Identify which cell holds the provided text, then report its [x, y] central coordinate. 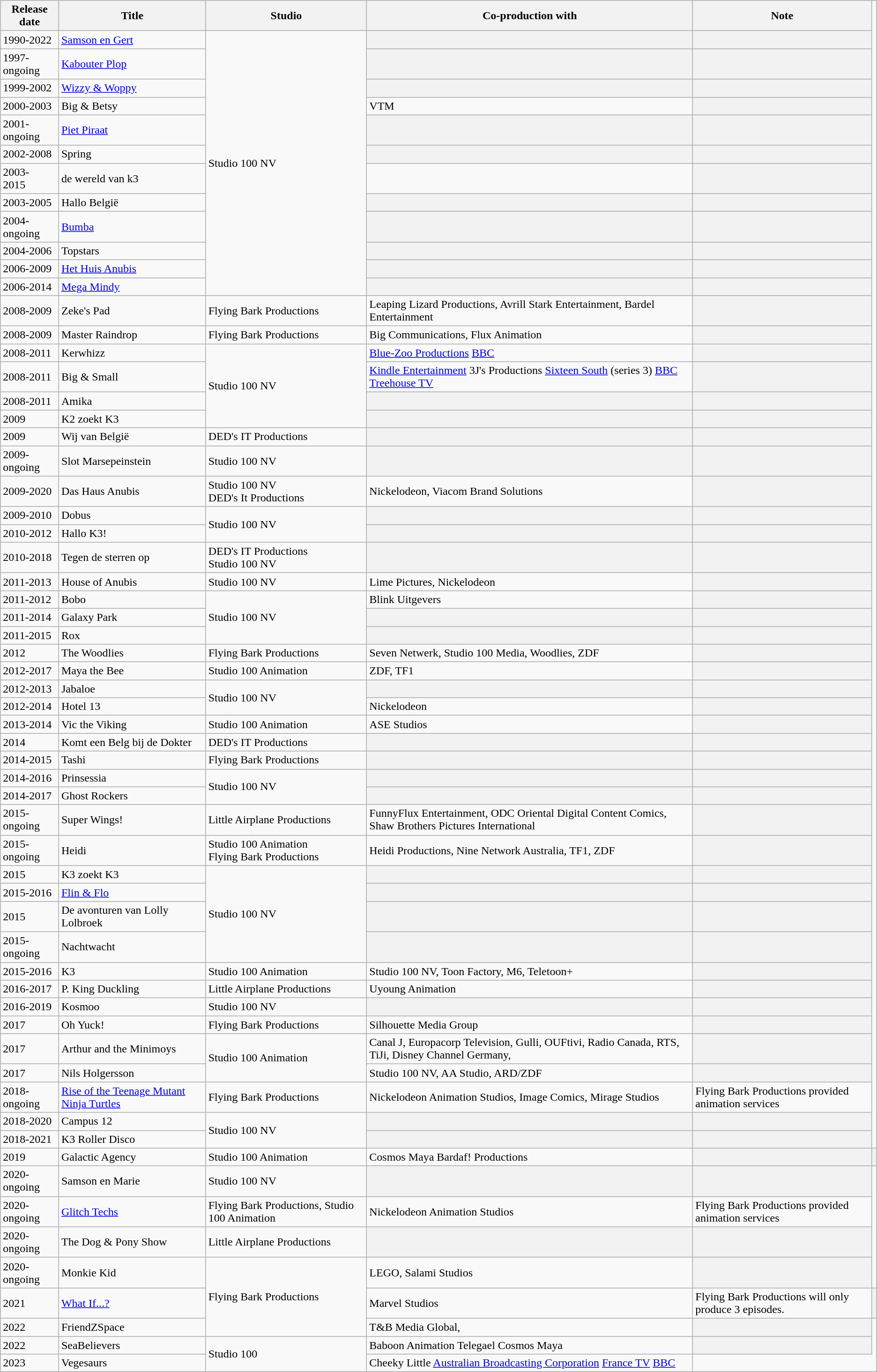
Release date [30, 16]
K3 [132, 971]
Cosmos Maya Bardaf! Productions [530, 1157]
Canal J, Europacorp Television, Gulli, OUFtivi, Radio Canada, RTS, TiJi, Disney Channel Germany, [530, 1049]
2012 [30, 653]
Silhouette Media Group [530, 1025]
Komt een Belg bij de Dokter [132, 742]
Big & Small [132, 377]
LEGO, Salami Studios [530, 1273]
2009-2020 [30, 491]
Hallo België [132, 202]
Vic the Viking [132, 724]
2012-2013 [30, 689]
2019 [30, 1157]
Prinsessia [132, 778]
FriendZSpace [132, 1327]
Glitch Techs [132, 1212]
ASE Studios [530, 724]
Flin & Flo [132, 892]
Kabouter Plop [132, 64]
Heidi Productions, Nine Network Australia, TF1, ZDF [530, 850]
Arthur and the Minimoys [132, 1049]
2012-2017 [30, 671]
2003-2015 [30, 178]
2004-2006 [30, 251]
2012-2014 [30, 707]
Galactic Agency [132, 1157]
Tegen de sterren op [132, 558]
2011-2014 [30, 617]
Big & Betsy [132, 106]
ZDF, TF1 [530, 671]
Flying Bark Productions will only produce 3 episodes. [782, 1303]
Piet Piraat [132, 130]
2014-2016 [30, 778]
Studio 100 NV DED's It Productions [286, 491]
2014-2017 [30, 796]
2010-2012 [30, 533]
2000-2003 [30, 106]
2018-2020 [30, 1121]
Big Communications, Flux Animation [530, 335]
Cheeky Little Australian Broadcasting Corporation France TV BBC [530, 1363]
VTM [530, 106]
2009-2010 [30, 515]
2021 [30, 1303]
2013-2014 [30, 724]
Master Raindrop [132, 335]
Zeke's Pad [132, 311]
2003-2005 [30, 202]
Nils Holgersson [132, 1073]
Nachtwacht [132, 947]
Note [782, 16]
Samson en Marie [132, 1181]
Het Huis Anubis [132, 268]
2004-ongoing [30, 227]
2001-ongoing [30, 130]
Galaxy Park [132, 617]
Flying Bark Productions, Studio 100 Animation [286, 1212]
Hotel 13 [132, 707]
P. King Duckling [132, 989]
Samson en Gert [132, 40]
de wereld van k3 [132, 178]
Kerwhizz [132, 353]
Lime Pictures, Nickelodeon [530, 582]
1999-2002 [30, 88]
K3 Roller Disco [132, 1139]
2014-2015 [30, 760]
Baboon Animation Telegael Cosmos Maya [530, 1345]
2023 [30, 1363]
Uyoung Animation [530, 989]
Oh Yuck! [132, 1025]
1997-ongoing [30, 64]
K2 zoekt K3 [132, 419]
2010-2018 [30, 558]
Bumba [132, 227]
Co-production with [530, 16]
De avonturen van Lolly Lolbroek [132, 917]
Amika [132, 401]
SeaBelievers [132, 1345]
2016-2019 [30, 1007]
Leaping Lizard Productions, Avrill Stark Entertainment, Bardel Entertainment [530, 311]
Spring [132, 154]
Super Wings! [132, 820]
Das Haus Anubis [132, 491]
Monkie Kid [132, 1273]
What If...? [132, 1303]
Studio 100 [286, 1354]
2006-2009 [30, 268]
Blink Uitgevers [530, 599]
Nickelodeon Animation Studios [530, 1212]
Heidi [132, 850]
Kosmoo [132, 1007]
Maya the Bee [132, 671]
Rise of the Teenage Mutant Ninja Turtles [132, 1097]
Bobo [132, 599]
Jabaloe [132, 689]
2014 [30, 742]
Nickelodeon Animation Studios, Image Comics, Mirage Studios [530, 1097]
2011-2013 [30, 582]
2018-2021 [30, 1139]
2011-2012 [30, 599]
Nickelodeon [530, 707]
Ghost Rockers [132, 796]
2006-2014 [30, 286]
DED's IT Productions Studio 100 NV [286, 558]
The Dog & Pony Show [132, 1242]
Tashi [132, 760]
2009-ongoing [30, 461]
2018-ongoing [30, 1097]
FunnyFlux Entertainment, ODC Oriental Digital Content Comics, Shaw Brothers Pictures International [530, 820]
Seven Netwerk, Studio 100 Media, Woodlies, ZDF [530, 653]
2016-2017 [30, 989]
Topstars [132, 251]
Studio [286, 16]
Studio 100 NV, Toon Factory, M6, Teletoon+ [530, 971]
Rox [132, 635]
Nickelodeon, Viacom Brand Solutions [530, 491]
1990-2022 [30, 40]
K3 zoekt K3 [132, 874]
T&B Media Global, [530, 1327]
Marvel Studios [530, 1303]
Kindle Entertainment 3J's Productions Sixteen South (series 3) BBC Treehouse TV [530, 377]
Dobus [132, 515]
Slot Marsepeinstein [132, 461]
Blue-Zoo Productions BBC [530, 353]
Title [132, 16]
Studio 100 NV, AA Studio, ARD/ZDF [530, 1073]
House of Anubis [132, 582]
2011-2015 [30, 635]
Campus 12 [132, 1121]
Mega Mindy [132, 286]
Vegesaurs [132, 1363]
Hallo K3! [132, 533]
2002-2008 [30, 154]
Wij van België [132, 437]
Wizzy & Woppy [132, 88]
The Woodlies [132, 653]
Studio 100 Animation Flying Bark Productions [286, 850]
